For the text-containing cell, return its midpoint in (x, y) coordinate format. 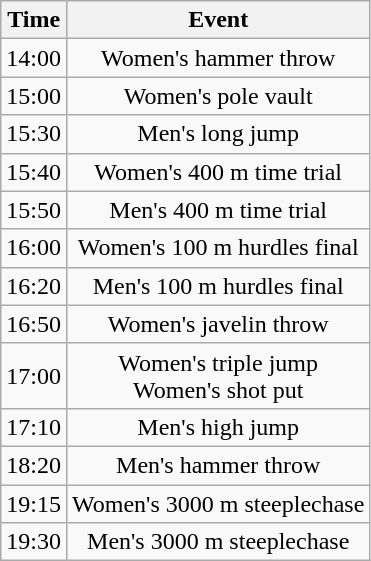
Men's long jump (218, 134)
Women's hammer throw (218, 58)
Women's 3000 m steeplechase (218, 503)
Event (218, 20)
16:50 (34, 324)
17:10 (34, 427)
18:20 (34, 465)
Men's 400 m time trial (218, 210)
15:40 (34, 172)
15:00 (34, 96)
Men's high jump (218, 427)
17:00 (34, 376)
16:00 (34, 248)
Women's javelin throw (218, 324)
Men's 100 m hurdles final (218, 286)
Women's triple jumpWomen's shot put (218, 376)
Women's 100 m hurdles final (218, 248)
Men's hammer throw (218, 465)
15:30 (34, 134)
Time (34, 20)
14:00 (34, 58)
15:50 (34, 210)
Men's 3000 m steeplechase (218, 542)
Women's 400 m time trial (218, 172)
19:30 (34, 542)
16:20 (34, 286)
19:15 (34, 503)
Women's pole vault (218, 96)
